Find where the given text appears and provide that cell's center as (X, Y) coordinate. 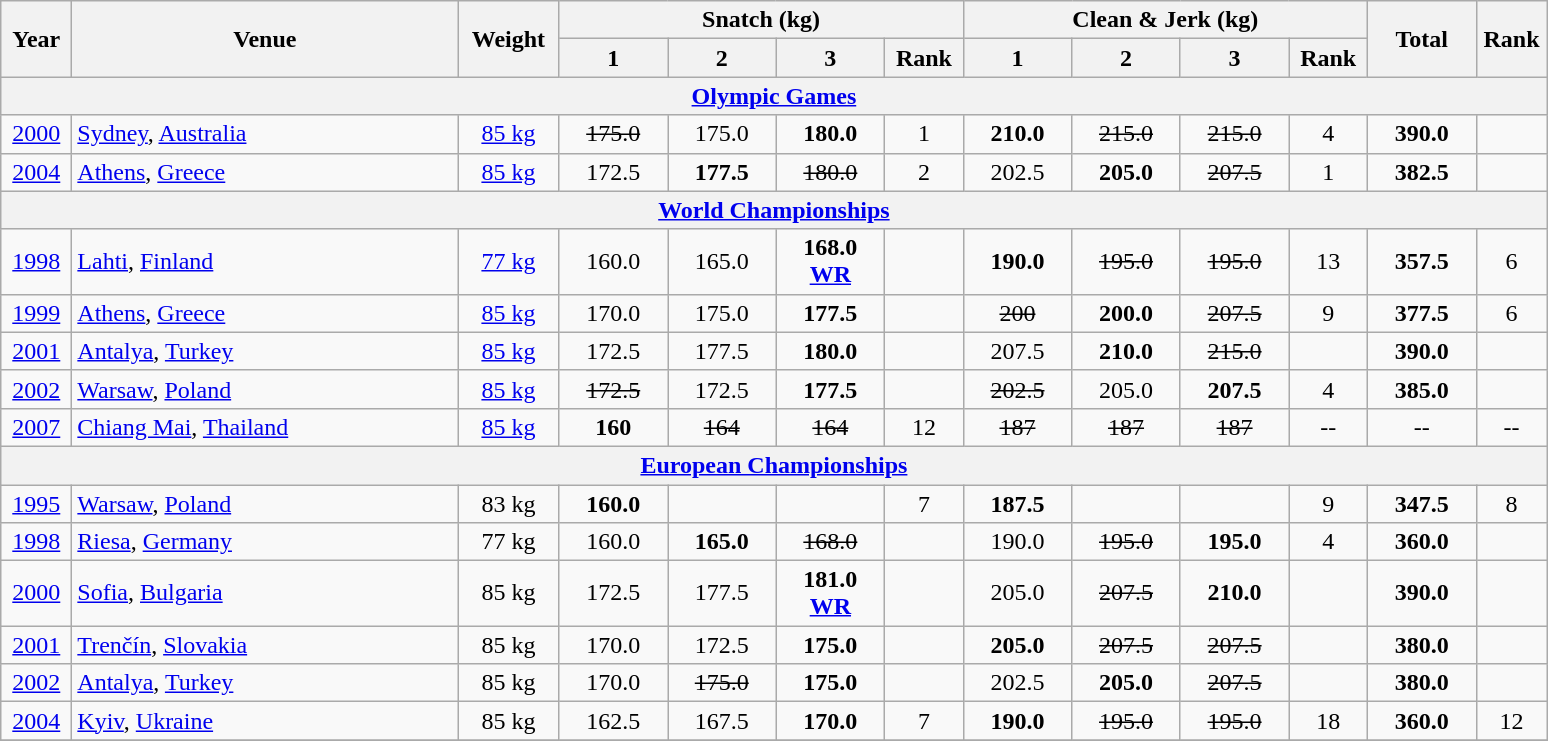
Chiang Mai, Thailand (265, 427)
13 (1328, 262)
Riesa, Germany (265, 542)
Clean & Jerk (kg) (1165, 20)
Venue (265, 39)
347.5 (1422, 503)
168.0 WR (830, 262)
377.5 (1422, 313)
1995 (36, 503)
Olympic Games (774, 96)
1999 (36, 313)
167.5 (722, 721)
181.0 WR (830, 594)
Kyiv, Ukraine (265, 721)
Sofia, Bulgaria (265, 594)
Sydney, Australia (265, 134)
187.5 (1018, 503)
357.5 (1422, 262)
Weight (508, 39)
2007 (36, 427)
83 kg (508, 503)
Lahti, Finland (265, 262)
200 (1018, 313)
Snatch (kg) (761, 20)
168.0 (830, 542)
18 (1328, 721)
8 (1512, 503)
Total (1422, 39)
160 (614, 427)
World Championships (774, 210)
162.5 (614, 721)
European Championships (774, 465)
382.5 (1422, 172)
200.0 (1126, 313)
385.0 (1422, 389)
Year (36, 39)
Trenčín, Slovakia (265, 645)
